Output the [x, y] coordinate of the center of the cell containing the given text.  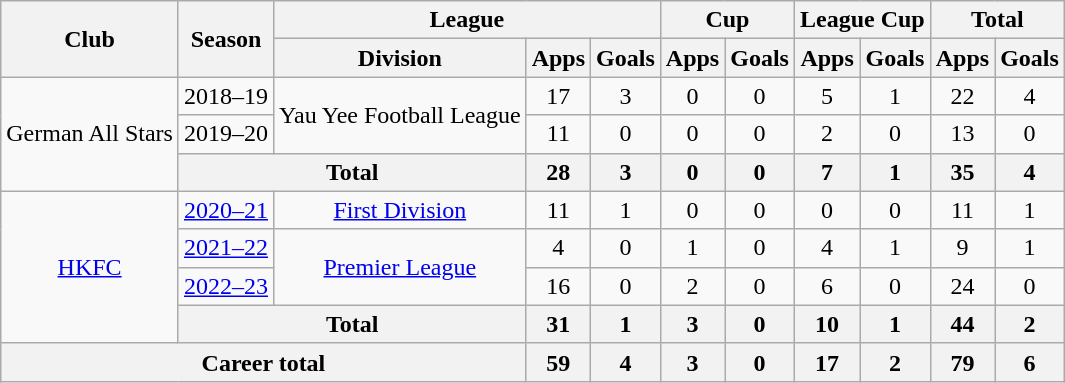
Season [226, 39]
24 [962, 286]
7 [826, 172]
Premier League [400, 267]
First Division [400, 210]
59 [558, 362]
2022–23 [226, 286]
German All Stars [90, 134]
2019–20 [226, 134]
16 [558, 286]
13 [962, 134]
5 [826, 96]
28 [558, 172]
2018–19 [226, 96]
Division [400, 58]
2021–22 [226, 248]
League Cup [862, 20]
HKFC [90, 267]
22 [962, 96]
Club [90, 39]
Career total [264, 362]
Yau Yee Football League [400, 115]
2020–21 [226, 210]
Cup [727, 20]
10 [826, 324]
35 [962, 172]
League [468, 20]
31 [558, 324]
79 [962, 362]
9 [962, 248]
44 [962, 324]
